Provide the (X, Y) coordinate of the cell's center where the given text is located.  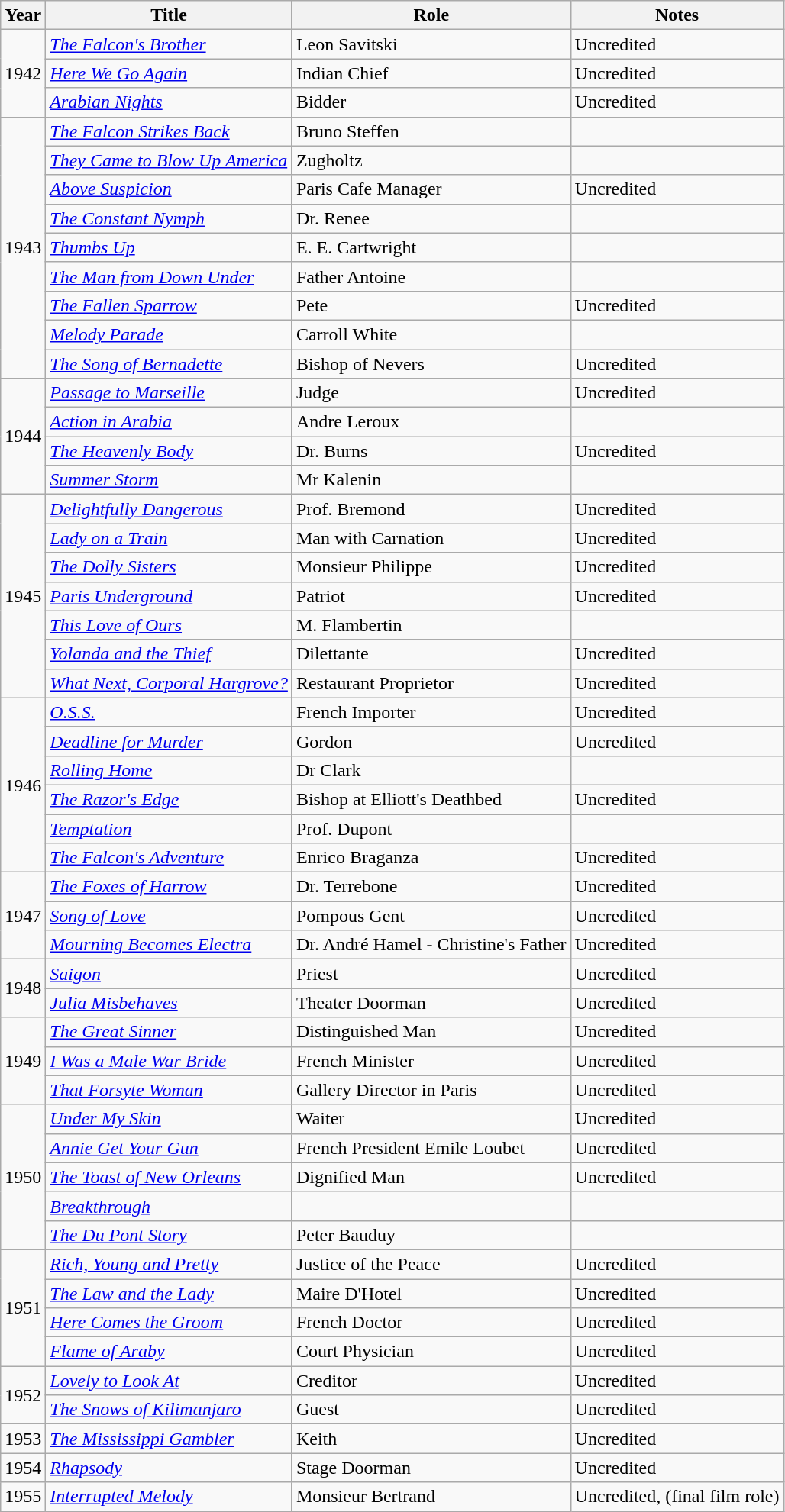
1942 (23, 73)
Andre Leroux (431, 422)
Interrupted Melody (170, 1497)
Pompous Gent (431, 916)
Saigon (170, 974)
Court Physician (431, 1352)
Action in Arabia (170, 422)
Dilettante (431, 654)
The Constant Nymph (170, 218)
What Next, Corporal Hargrove? (170, 683)
The Razor's Edge (170, 799)
1955 (23, 1497)
Summer Storm (170, 480)
Delightfully Dangerous (170, 509)
Dr Clark (431, 770)
Dr. André Hamel - Christine's Father (431, 945)
Rolling Home (170, 770)
Prof. Bremond (431, 509)
Dr. Terrebone (431, 887)
Keith (431, 1439)
Leon Savitski (431, 44)
1948 (23, 988)
Deadline for Murder (170, 741)
Uncredited, (final film role) (677, 1497)
Lady on a Train (170, 538)
Here We Go Again (170, 73)
Distinguished Man (431, 1032)
Bidder (431, 102)
Father Antoine (431, 276)
Prof. Dupont (431, 828)
French Minister (431, 1061)
Justice of the Peace (431, 1264)
1946 (23, 785)
That Forsyte Woman (170, 1090)
Arabian Nights (170, 102)
The Foxes of Harrow (170, 887)
Rich, Young and Pretty (170, 1264)
Notes (677, 15)
The Heavenly Body (170, 451)
The Falcon's Adventure (170, 858)
Bishop at Elliott's Deathbed (431, 799)
The Song of Bernadette (170, 364)
Year (23, 15)
The Mississippi Gambler (170, 1439)
Indian Chief (431, 73)
Thumbs Up (170, 247)
Rhapsody (170, 1468)
French President Emile Loubet (431, 1148)
Under My Skin (170, 1119)
The Snows of Kilimanjaro (170, 1410)
The Falcon's Brother (170, 44)
Annie Get Your Gun (170, 1148)
This Love of Ours (170, 625)
Judge (431, 393)
Passage to Marseille (170, 393)
Maire D'Hotel (431, 1294)
Guest (431, 1410)
Monsieur Philippe (431, 567)
1949 (23, 1061)
Mourning Becomes Electra (170, 945)
Bishop of Nevers (431, 364)
Here Comes the Groom (170, 1323)
Temptation (170, 828)
M. Flambertin (431, 625)
1944 (23, 437)
Gordon (431, 741)
Dr. Renee (431, 218)
Breakthrough (170, 1206)
Restaurant Proprietor (431, 683)
Julia Misbehaves (170, 1003)
1945 (23, 596)
Paris Cafe Manager (431, 189)
Mr Kalenin (431, 480)
Dr. Burns (431, 451)
Lovely to Look At (170, 1381)
Theater Doorman (431, 1003)
Gallery Director in Paris (431, 1090)
Melody Parade (170, 334)
1953 (23, 1439)
1943 (23, 247)
Zugholtz (431, 160)
The Dolly Sisters (170, 567)
Patriot (431, 596)
French Doctor (431, 1323)
Role (431, 15)
Peter Bauduy (431, 1235)
Song of Love (170, 916)
They Came to Blow Up America (170, 160)
Yolanda and the Thief (170, 654)
The Man from Down Under (170, 276)
1952 (23, 1395)
Stage Doorman (431, 1468)
The Fallen Sparrow (170, 305)
Carroll White (431, 334)
Above Suspicion (170, 189)
Title (170, 15)
1947 (23, 916)
Creditor (431, 1381)
I Was a Male War Bride (170, 1061)
1954 (23, 1468)
O.S.S. (170, 712)
Flame of Araby (170, 1352)
E. E. Cartwright (431, 247)
Bruno Steffen (431, 131)
Man with Carnation (431, 538)
The Toast of New Orleans (170, 1177)
French Importer (431, 712)
Waiter (431, 1119)
Pete (431, 305)
The Law and the Lady (170, 1294)
1950 (23, 1177)
Paris Underground (170, 596)
The Great Sinner (170, 1032)
Priest (431, 974)
Dignified Man (431, 1177)
The Du Pont Story (170, 1235)
Monsieur Bertrand (431, 1497)
The Falcon Strikes Back (170, 131)
Enrico Braganza (431, 858)
1951 (23, 1307)
